Return the [X, Y] coordinate for the center point of the cell that contains the specified text.  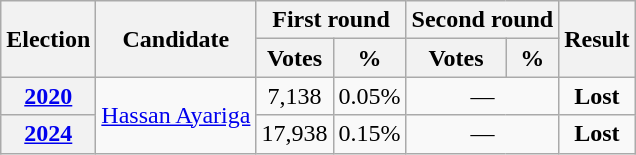
Candidate [176, 39]
First round [331, 20]
2020 [48, 96]
Election [48, 39]
Hassan Ayariga [176, 115]
Result [597, 39]
7,138 [294, 96]
17,938 [294, 134]
2024 [48, 134]
0.05% [370, 96]
0.15% [370, 134]
Second round [482, 20]
